Return the [x, y] coordinate for the center point of the cell that contains the specified text.  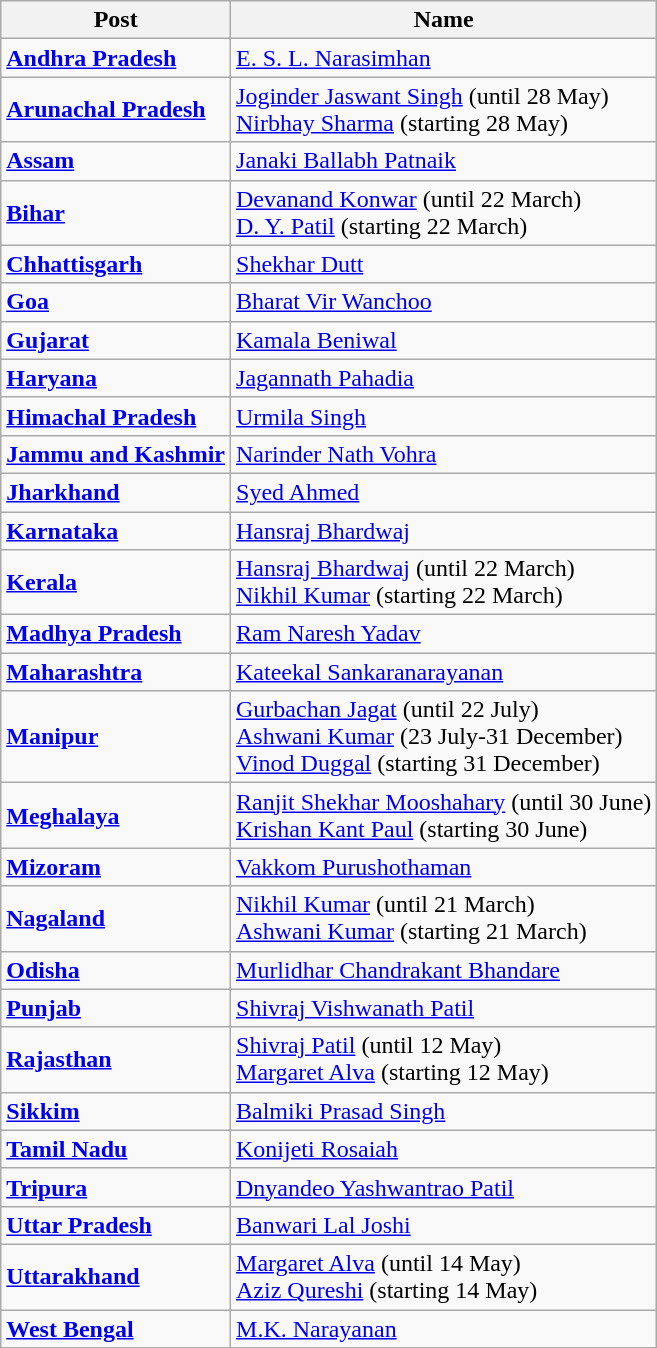
Chhattisgarh [116, 264]
Manipur [116, 737]
Dnyandeo Yashwantrao Patil [444, 1187]
Gurbachan Jagat (until 22 July)Ashwani Kumar (23 July-31 December)Vinod Duggal (starting 31 December) [444, 737]
Ranjit Shekhar Mooshahary (until 30 June)Krishan Kant Paul (starting 30 June) [444, 816]
Uttarakhand [116, 1276]
Jharkhand [116, 492]
Uttar Pradesh [116, 1225]
Konijeti Rosaiah [444, 1149]
Joginder Jaswant Singh (until 28 May)Nirbhay Sharma (starting 28 May) [444, 110]
Arunachal Pradesh [116, 110]
Himachal Pradesh [116, 416]
Urmila Singh [444, 416]
Shivraj Patil (until 12 May)Margaret Alva (starting 12 May) [444, 1060]
Vakkom Purushothaman [444, 867]
Devanand Konwar (until 22 March)D. Y. Patil (starting 22 March) [444, 212]
Kerala [116, 582]
Janaki Ballabh Patnaik [444, 161]
Murlidhar Chandrakant Bhandare [444, 970]
Bharat Vir Wanchoo [444, 302]
Rajasthan [116, 1060]
Mizoram [116, 867]
Goa [116, 302]
Shivraj Vishwanath Patil [444, 1008]
Maharashtra [116, 672]
Hansraj Bhardwaj (until 22 March)Nikhil Kumar (starting 22 March) [444, 582]
Margaret Alva (until 14 May)Aziz Qureshi (starting 14 May) [444, 1276]
West Bengal [116, 1329]
Post [116, 20]
Punjab [116, 1008]
E. S. L. Narasimhan [444, 58]
Assam [116, 161]
Banwari Lal Joshi [444, 1225]
Jagannath Pahadia [444, 378]
Karnataka [116, 531]
Andhra Pradesh [116, 58]
Narinder Nath Vohra [444, 454]
Haryana [116, 378]
Odisha [116, 970]
Gujarat [116, 340]
Madhya Pradesh [116, 634]
Sikkim [116, 1111]
Tripura [116, 1187]
M.K. Narayanan [444, 1329]
Syed Ahmed [444, 492]
Ram Naresh Yadav [444, 634]
Nikhil Kumar (until 21 March)Ashwani Kumar (starting 21 March) [444, 918]
Balmiki Prasad Singh [444, 1111]
Bihar [116, 212]
Kamala Beniwal [444, 340]
Kateekal Sankaranarayanan [444, 672]
Nagaland [116, 918]
Name [444, 20]
Jammu and Kashmir [116, 454]
Hansraj Bhardwaj [444, 531]
Meghalaya [116, 816]
Shekhar Dutt [444, 264]
Tamil Nadu [116, 1149]
